Extract the [X, Y] coordinate from the center of the cell holding the provided text.  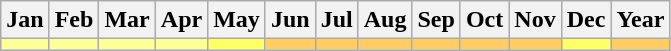
Mar [127, 20]
Apr [181, 20]
Year [640, 20]
Feb [74, 20]
Dec [586, 20]
Aug [385, 20]
Jun [290, 20]
Nov [535, 20]
Jul [336, 20]
May [237, 20]
Sep [436, 20]
Oct [484, 20]
Jan [25, 20]
